Output the (X, Y) coordinate of the center of the cell containing the given text.  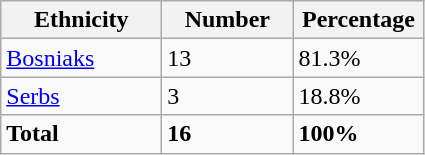
18.8% (358, 96)
Number (228, 20)
13 (228, 58)
100% (358, 134)
81.3% (358, 58)
3 (228, 96)
16 (228, 134)
Total (82, 134)
Serbs (82, 96)
Percentage (358, 20)
Bosniaks (82, 58)
Ethnicity (82, 20)
